Pinpoint the cell where the given text exists, returning its (X, Y) midpoint coordinate. 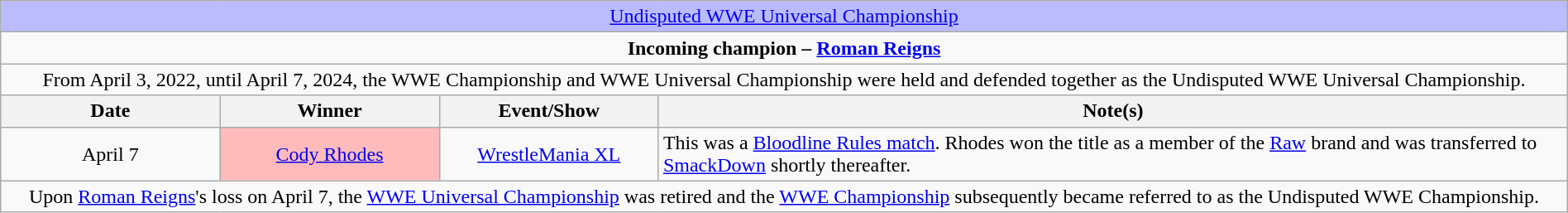
April 7 (111, 154)
Event/Show (549, 111)
Undisputed WWE Universal Championship (784, 17)
Cody Rhodes (329, 154)
WrestleMania XL (549, 154)
Winner (329, 111)
Date (111, 111)
Note(s) (1113, 111)
This was a Bloodline Rules match. Rhodes won the title as a member of the Raw brand and was transferred to SmackDown shortly thereafter. (1113, 154)
Incoming champion – Roman Reigns (784, 48)
